Find where the given text appears and provide that cell's center as (X, Y) coordinate. 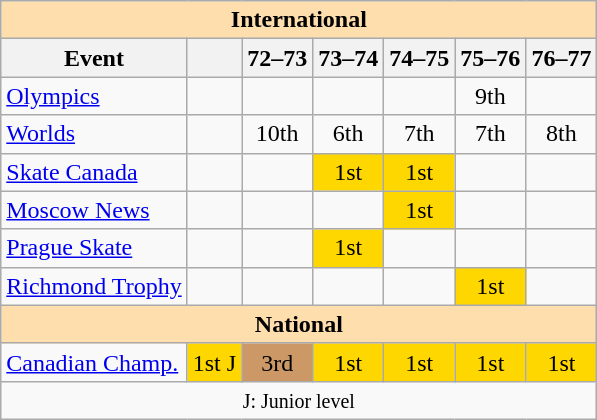
J: Junior level (299, 400)
Richmond Trophy (94, 286)
6th (348, 134)
1st J (214, 362)
Olympics (94, 96)
72–73 (278, 58)
3rd (278, 362)
73–74 (348, 58)
74–75 (420, 58)
Skate Canada (94, 172)
9th (490, 96)
Moscow News (94, 210)
75–76 (490, 58)
Event (94, 58)
International (299, 20)
National (299, 324)
Prague Skate (94, 248)
8th (562, 134)
76–77 (562, 58)
Canadian Champ. (94, 362)
Worlds (94, 134)
10th (278, 134)
